Return the (x, y) coordinate for the center point of the cell that contains the specified text.  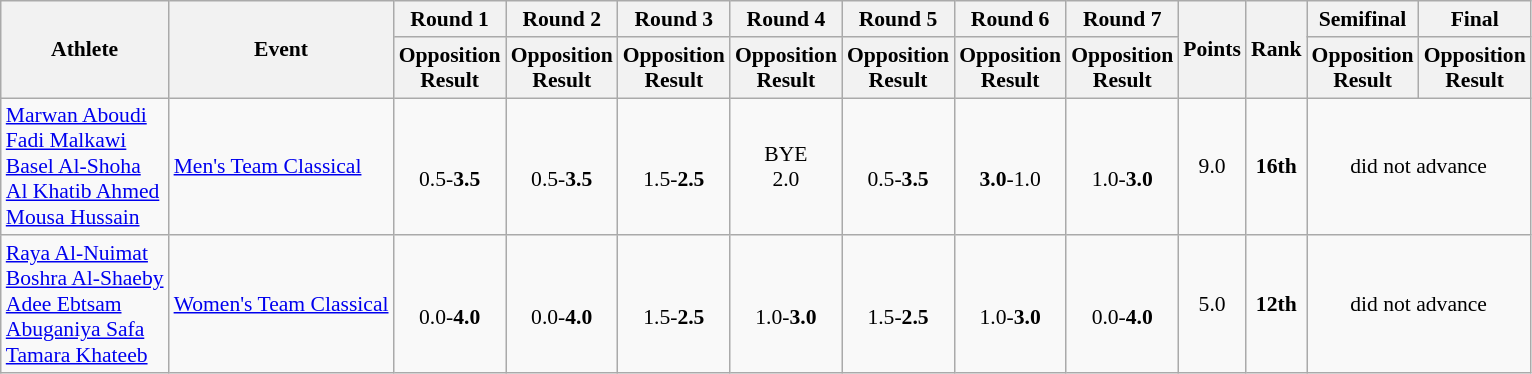
Round 2 (562, 19)
Round 5 (898, 19)
5.0 (1212, 305)
Marwan AboudiFadi MalkawiBasel Al-ShohaAl Khatib AhmedMousa Hussain (85, 167)
Semifinal (1363, 19)
9.0 (1212, 167)
Men's Team Classical (282, 167)
Round 6 (1010, 19)
Round 1 (450, 19)
Round 3 (674, 19)
Points (1212, 50)
Women's Team Classical (282, 305)
Athlete (85, 50)
12th (1276, 305)
16th (1276, 167)
3.0-1.0 (1010, 167)
Round 7 (1122, 19)
Round 4 (786, 19)
Raya Al-NuimatBoshra Al-ShaebyAdee EbtsamAbuganiya SafaTamara Khateeb (85, 305)
Event (282, 50)
Rank (1276, 50)
BYE2.0 (786, 167)
Final (1475, 19)
